Extract the [x, y] coordinate from the center of the cell holding the provided text.  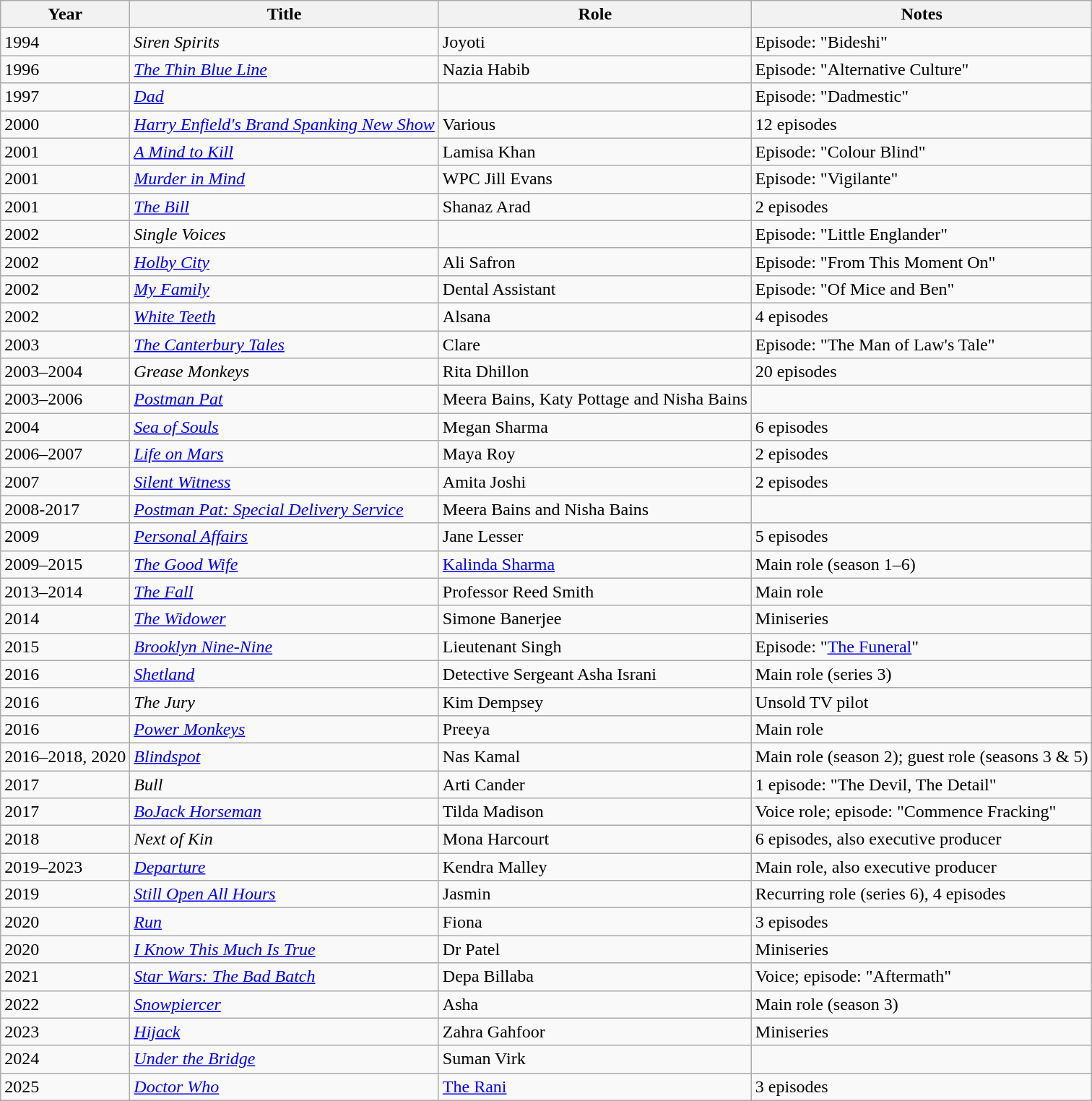
2023 [65, 1032]
2022 [65, 1004]
Professor Reed Smith [595, 592]
BoJack Horseman [285, 812]
The Good Wife [285, 564]
Next of Kin [285, 839]
Arti Cander [595, 784]
2025 [65, 1087]
Episode: "From This Moment On" [922, 262]
12 episodes [922, 124]
The Widower [285, 619]
The Thin Blue Line [285, 69]
Fiona [595, 922]
2014 [65, 619]
Star Wars: The Bad Batch [285, 977]
Silent Witness [285, 482]
Rita Dhillon [595, 372]
The Jury [285, 701]
The Fall [285, 592]
Power Monkeys [285, 729]
Episode: "The Funeral" [922, 647]
A Mind to Kill [285, 152]
2009–2015 [65, 564]
2003 [65, 345]
Episode: "Colour Blind" [922, 152]
Mona Harcourt [595, 839]
Meera Bains, Katy Pottage and Nisha Bains [595, 400]
Alsana [595, 316]
Notes [922, 14]
Personal Affairs [285, 537]
Under the Bridge [285, 1059]
20 episodes [922, 372]
2019 [65, 894]
Episode: "Of Mice and Ben" [922, 289]
Amita Joshi [595, 482]
Megan Sharma [595, 427]
1994 [65, 42]
Dr Patel [595, 949]
My Family [285, 289]
Sea of Souls [285, 427]
Clare [595, 345]
Ali Safron [595, 262]
The Canterbury Tales [285, 345]
Bull [285, 784]
Blindspot [285, 756]
Shanaz Arad [595, 207]
Episode: "Bideshi" [922, 42]
4 episodes [922, 316]
The Rani [595, 1087]
Dad [285, 97]
Voice; episode: "Aftermath" [922, 977]
2007 [65, 482]
2024 [65, 1059]
2018 [65, 839]
Single Voices [285, 234]
Episode: "Little Englander" [922, 234]
White Teeth [285, 316]
2006–2007 [65, 454]
Lamisa Khan [595, 152]
6 episodes [922, 427]
Title [285, 14]
Still Open All Hours [285, 894]
Meera Bains and Nisha Bains [595, 509]
Suman Virk [595, 1059]
Departure [285, 867]
Doctor Who [285, 1087]
Murder in Mind [285, 179]
Harry Enfield's Brand Spanking New Show [285, 124]
Zahra Gahfoor [595, 1032]
Run [285, 922]
WPC Jill Evans [595, 179]
Postman Pat: Special Delivery Service [285, 509]
Main role, also executive producer [922, 867]
1 episode: "The Devil, The Detail" [922, 784]
Various [595, 124]
Recurring role (series 6), 4 episodes [922, 894]
Hijack [285, 1032]
Kendra Malley [595, 867]
Main role (season 1–6) [922, 564]
Kim Dempsey [595, 701]
Preeya [595, 729]
Episode: "Vigilante" [922, 179]
Episode: "Dadmestic" [922, 97]
Shetland [285, 674]
Tilda Madison [595, 812]
Lieutenant Singh [595, 647]
2000 [65, 124]
Snowpiercer [285, 1004]
2009 [65, 537]
The Bill [285, 207]
5 episodes [922, 537]
Joyoti [595, 42]
1997 [65, 97]
I Know This Much Is True [285, 949]
Detective Sergeant Asha Israni [595, 674]
1996 [65, 69]
2003–2004 [65, 372]
Grease Monkeys [285, 372]
Main role (series 3) [922, 674]
Dental Assistant [595, 289]
Maya Roy [595, 454]
Main role (season 3) [922, 1004]
Nas Kamal [595, 756]
Siren Spirits [285, 42]
2019–2023 [65, 867]
Asha [595, 1004]
Depa Billaba [595, 977]
2021 [65, 977]
2013–2014 [65, 592]
Episode: "The Man of Law's Tale" [922, 345]
Life on Mars [285, 454]
Episode: "Alternative Culture" [922, 69]
Voice role; episode: "Commence Fracking" [922, 812]
Jane Lesser [595, 537]
Unsold TV pilot [922, 701]
Simone Banerjee [595, 619]
2015 [65, 647]
Jasmin [595, 894]
Postman Pat [285, 400]
Kalinda Sharma [595, 564]
6 episodes, also executive producer [922, 839]
Main role (season 2); guest role (seasons 3 & 5) [922, 756]
Role [595, 14]
Brooklyn Nine-Nine [285, 647]
2004 [65, 427]
2016–2018, 2020 [65, 756]
Nazia Habib [595, 69]
2008-2017 [65, 509]
Year [65, 14]
Holby City [285, 262]
2003–2006 [65, 400]
